Return (x, y) of the center of cell containing provided text 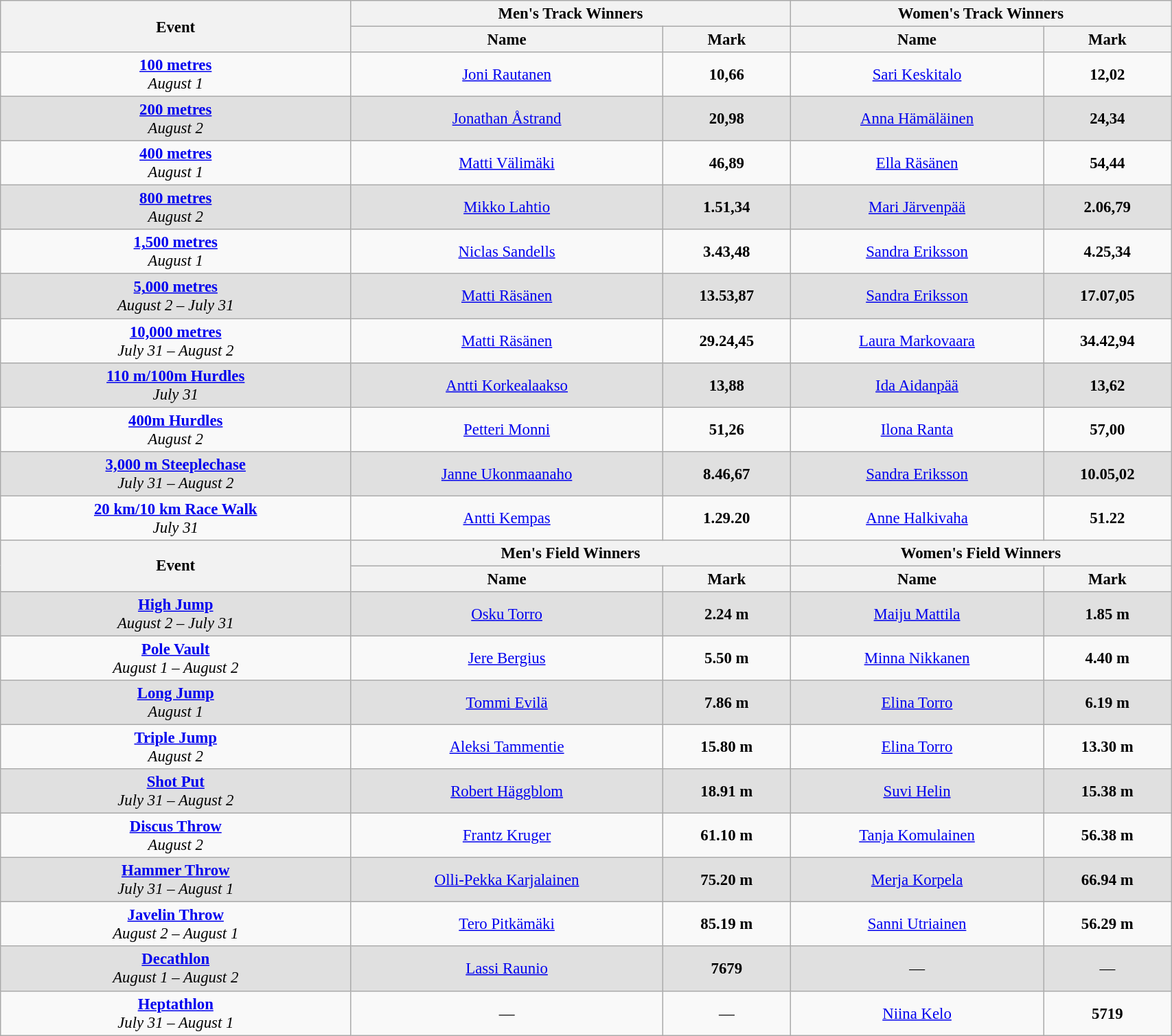
Men's Field Winners (571, 553)
18.91 m (726, 791)
15.80 m (726, 747)
Lassi Raunio (507, 969)
Anna Hämäläinen (917, 119)
13.53,87 (726, 297)
Pole VaultAugust 1 – August 2 (176, 658)
DecathlonAugust 1 – August 2 (176, 969)
Minna Nikkanen (917, 658)
17.07,05 (1107, 297)
Anne Halkivaha (917, 518)
5,000 metresAugust 2 – July 31 (176, 297)
10.05,02 (1107, 474)
Sanni Utriainen (917, 924)
46,89 (726, 163)
54,44 (1107, 163)
Laura Markovaara (917, 341)
800 metresAugust 2 (176, 207)
Sari Keskitalo (917, 74)
1.51,34 (726, 207)
4.40 m (1107, 658)
Javelin ThrowAugust 2 – August 1 (176, 924)
3,000 m SteeplechaseJuly 31 – August 2 (176, 474)
Aleksi Tammentie (507, 747)
15.38 m (1107, 791)
Suvi Helin (917, 791)
1.85 m (1107, 614)
Maiju Mattila (917, 614)
Petteri Monni (507, 430)
Women's Track Winners (980, 14)
High JumpAugust 2 – July 31 (176, 614)
5719 (1107, 1013)
5.50 m (726, 658)
100 metresAugust 1 (176, 74)
2.24 m (726, 614)
7.86 m (726, 703)
Osku Torro (507, 614)
Ilona Ranta (917, 430)
Tero Pitkämäki (507, 924)
400 metresAugust 1 (176, 163)
Niina Kelo (917, 1013)
10,66 (726, 74)
Mikko Lahtio (507, 207)
75.20 m (726, 880)
Jonathan Åstrand (507, 119)
200 metresAugust 2 (176, 119)
51,26 (726, 430)
Tanja Komulainen (917, 836)
56.29 m (1107, 924)
3.43,48 (726, 251)
34.42,94 (1107, 341)
Ida Aidanpää (917, 384)
66.94 m (1107, 880)
12,02 (1107, 74)
Long JumpAugust 1 (176, 703)
Women's Field Winners (980, 553)
13.30 m (1107, 747)
Hammer ThrowJuly 31 – August 1 (176, 880)
Mari Järvenpää (917, 207)
Robert Häggblom (507, 791)
20,98 (726, 119)
13,88 (726, 384)
24,34 (1107, 119)
13,62 (1107, 384)
56.38 m (1107, 836)
Men's Track Winners (571, 14)
61.10 m (726, 836)
Ella Räsänen (917, 163)
7679 (726, 969)
400m HurdlesAugust 2 (176, 430)
Merja Korpela (917, 880)
1.29.20 (726, 518)
Tommi Evilä (507, 703)
57,00 (1107, 430)
10,000 metresJuly 31 – August 2 (176, 341)
29.24,45 (726, 341)
Frantz Kruger (507, 836)
4.25,34 (1107, 251)
8.46,67 (726, 474)
HeptathlonJuly 31 – August 1 (176, 1013)
1,500 metresAugust 1 (176, 251)
Joni Rautanen (507, 74)
Triple JumpAugust 2 (176, 747)
85.19 m (726, 924)
Shot PutJuly 31 – August 2 (176, 791)
110 m/100m HurdlesJuly 31 (176, 384)
Antti Korkealaakso (507, 384)
Antti Kempas (507, 518)
51.22 (1107, 518)
20 km/10 km Race WalkJuly 31 (176, 518)
Matti Välimäki (507, 163)
Jere Bergius (507, 658)
Discus ThrowAugust 2 (176, 836)
2.06,79 (1107, 207)
Olli-Pekka Karjalainen (507, 880)
Janne Ukonmaanaho (507, 474)
6.19 m (1107, 703)
Niclas Sandells (507, 251)
